Find where the given text appears and provide that cell's center as (X, Y) coordinate. 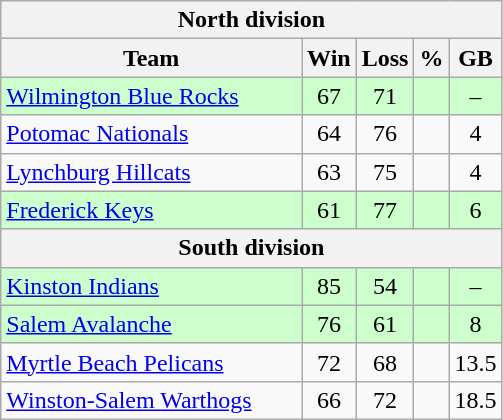
18.5 (476, 400)
Loss (385, 58)
South division (252, 248)
North division (252, 20)
64 (330, 134)
Salem Avalanche (152, 324)
66 (330, 400)
13.5 (476, 362)
% (432, 58)
Win (330, 58)
Lynchburg Hillcats (152, 172)
Potomac Nationals (152, 134)
71 (385, 96)
Team (152, 58)
Winston-Salem Warthogs (152, 400)
67 (330, 96)
Frederick Keys (152, 210)
68 (385, 362)
54 (385, 286)
6 (476, 210)
8 (476, 324)
GB (476, 58)
63 (330, 172)
77 (385, 210)
Wilmington Blue Rocks (152, 96)
75 (385, 172)
85 (330, 286)
Myrtle Beach Pelicans (152, 362)
Kinston Indians (152, 286)
